Find where the given text appears and provide that cell's center as (X, Y) coordinate. 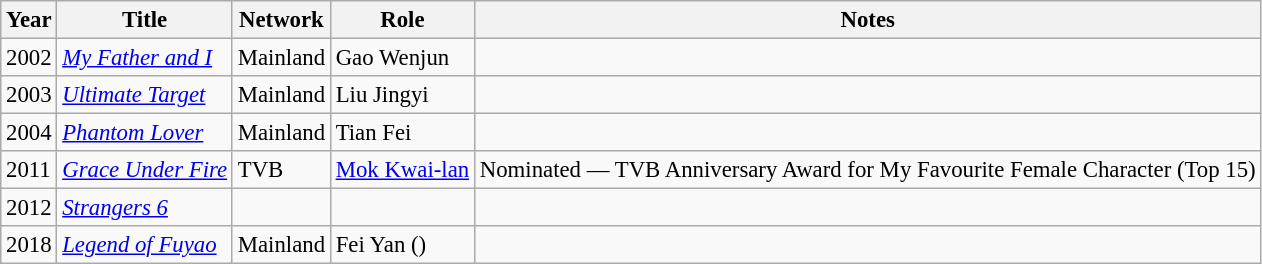
Nominated — TVB Anniversary Award for My Favourite Female Character (Top 15) (868, 170)
Mok Kwai-lan (402, 170)
2012 (29, 208)
2011 (29, 170)
Year (29, 20)
Phantom Lover (145, 133)
Network (281, 20)
Role (402, 20)
2002 (29, 58)
2004 (29, 133)
Liu Jingyi (402, 95)
Title (145, 20)
Grace Under Fire (145, 170)
TVB (281, 170)
2018 (29, 245)
Gao Wenjun (402, 58)
My Father and I (145, 58)
Legend of Fuyao (145, 245)
Ultimate Target (145, 95)
Notes (868, 20)
Strangers 6 (145, 208)
Fei Yan () (402, 245)
2003 (29, 95)
Tian Fei (402, 133)
